Search for the cell housing the specified text and yield its [X, Y] center coordinate. 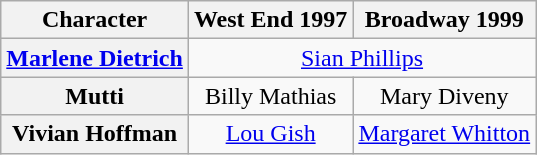
Sian Phillips [362, 58]
Marlene Dietrich [95, 58]
Billy Mathias [270, 96]
Mutti [95, 96]
Lou Gish [270, 134]
Vivian Hoffman [95, 134]
Mary Diveny [444, 96]
Broadway 1999 [444, 20]
Character [95, 20]
West End 1997 [270, 20]
Margaret Whitton [444, 134]
